Return [X, Y] of the center of cell containing provided text 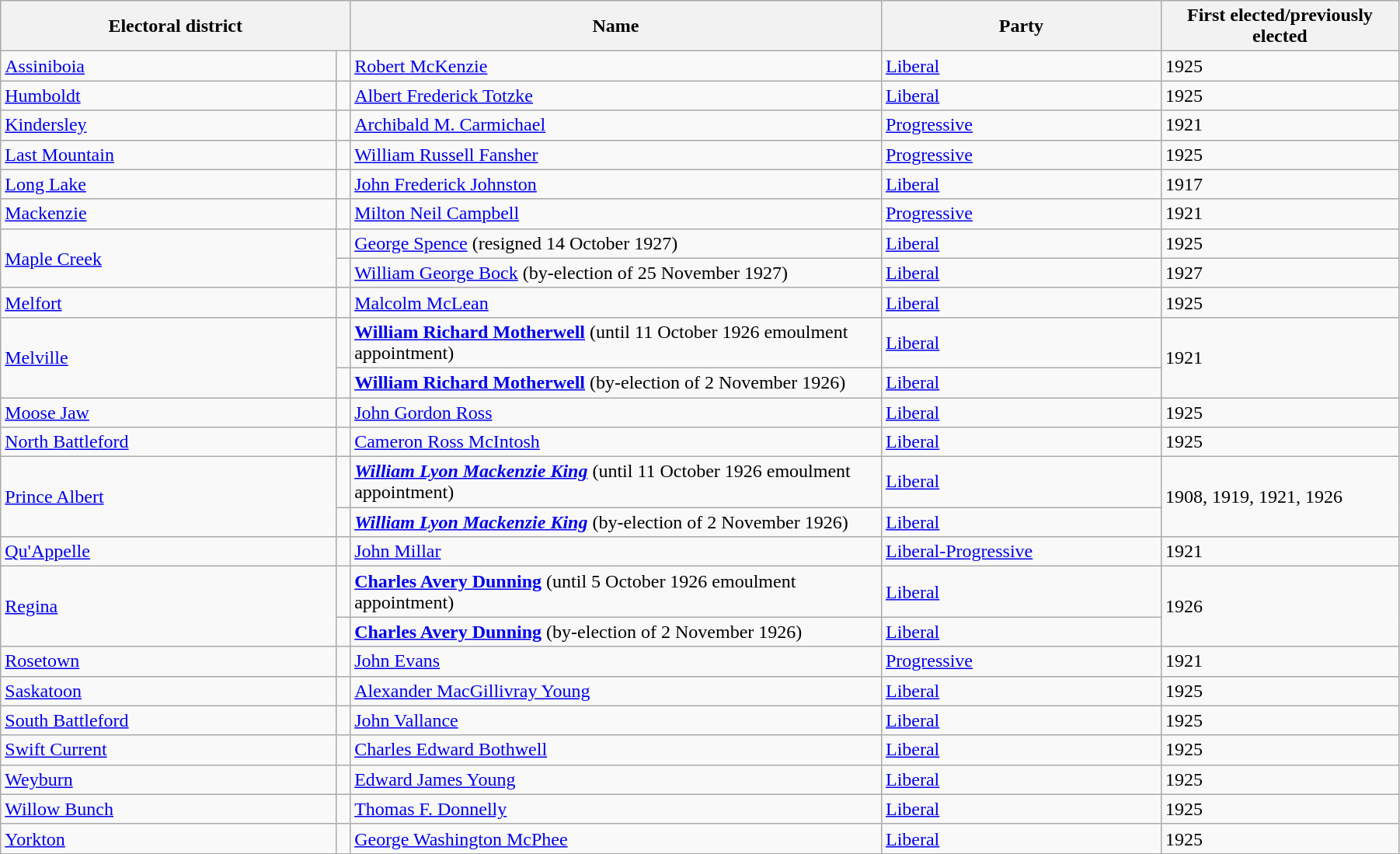
Milton Neil Campbell [616, 214]
Maple Creek [169, 258]
Long Lake [169, 184]
Qu'Appelle [169, 552]
William Richard Motherwell (by-election of 2 November 1926) [616, 382]
First elected/previously elected [1280, 26]
Edward James Young [616, 779]
Name [616, 26]
George Washington McPhee [616, 838]
William Richard Motherwell (until 11 October 1926 emoulment appointment) [616, 342]
Electoral district [176, 26]
Melfort [169, 302]
John Frederick Johnston [616, 184]
William Russell Fansher [616, 155]
Humboldt [169, 96]
Party [1021, 26]
Cameron Ross McIntosh [616, 442]
Weyburn [169, 779]
North Battleford [169, 442]
John Millar [616, 552]
John Evans [616, 661]
1908, 1919, 1921, 1926 [1280, 497]
Last Mountain [169, 155]
Rosetown [169, 661]
Swift Current [169, 750]
Charles Avery Dunning (until 5 October 1926 emoulment appointment) [616, 592]
William Lyon Mackenzie King (by-election of 2 November 1926) [616, 522]
Willow Bunch [169, 809]
William George Bock (by-election of 25 November 1927) [616, 273]
Charles Avery Dunning (by-election of 2 November 1926) [616, 632]
Charles Edward Bothwell [616, 750]
John Gordon Ross [616, 413]
Moose Jaw [169, 413]
Albert Frederick Totzke [616, 96]
Kindersley [169, 125]
Archibald M. Carmichael [616, 125]
Thomas F. Donnelly [616, 809]
1917 [1280, 184]
1927 [1280, 273]
Melville [169, 357]
Prince Albert [169, 497]
1926 [1280, 606]
Robert McKenzie [616, 66]
John Vallance [616, 720]
South Battleford [169, 720]
Regina [169, 606]
Saskatoon [169, 691]
George Spence (resigned 14 October 1927) [616, 243]
Alexander MacGillivray Young [616, 691]
Mackenzie [169, 214]
Yorkton [169, 838]
Malcolm McLean [616, 302]
William Lyon Mackenzie King (until 11 October 1926 emoulment appointment) [616, 482]
Liberal-Progressive [1021, 552]
Assiniboia [169, 66]
